Pinpoint the cell where the given text exists, returning its (x, y) midpoint coordinate. 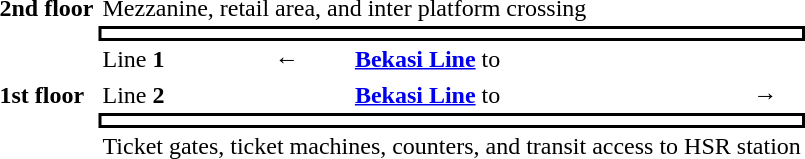
Line 2 (184, 95)
→ (765, 95)
Line 1 (184, 59)
← (310, 59)
